Detect which cell encompasses the target text, then output its [X, Y] center coordinate. 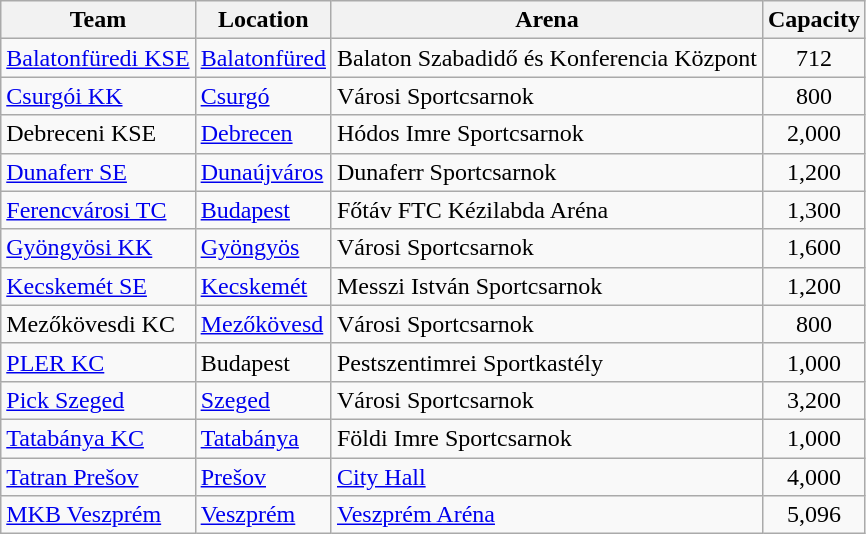
City Hall [546, 477]
3,200 [814, 400]
Balatonfüred [263, 58]
Földi Imre Sportcsarnok [546, 438]
Mezőkövesd [263, 324]
Dunaferr Sportcsarnok [546, 172]
Messzi István Sportcsarnok [546, 286]
1,600 [814, 248]
Veszprém Aréna [546, 515]
712 [814, 58]
Pestszentimrei Sportkastély [546, 362]
Kecskemét [263, 286]
Főtáv FTC Kézilabda Aréna [546, 210]
2,000 [814, 134]
Balatonfüredi KSE [98, 58]
Capacity [814, 20]
Dunaferr SE [98, 172]
Debrecen [263, 134]
Hódos Imre Sportcsarnok [546, 134]
Tatabánya KC [98, 438]
Arena [546, 20]
4,000 [814, 477]
Gyöngyös [263, 248]
Dunaújváros [263, 172]
Prešov [263, 477]
MKB Veszprém [98, 515]
Szeged [263, 400]
Tatran Prešov [98, 477]
5,096 [814, 515]
Ferencvárosi TC [98, 210]
PLER KC [98, 362]
Tatabánya [263, 438]
Location [263, 20]
Gyöngyösi KK [98, 248]
Veszprém [263, 515]
Mezőkövesdi KC [98, 324]
Balaton Szabadidő és Konferencia Központ [546, 58]
1,300 [814, 210]
Debreceni KSE [98, 134]
Csurgói KK [98, 96]
Kecskemét SE [98, 286]
Team [98, 20]
Csurgó [263, 96]
Pick Szeged [98, 400]
